Capture the cell that displays the provided text and extract its (x, y) central coordinate. 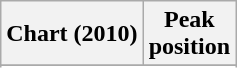
Chart (2010) (72, 34)
Peakposition (189, 34)
